Output the (x, y) coordinate of the center of the cell containing the given text.  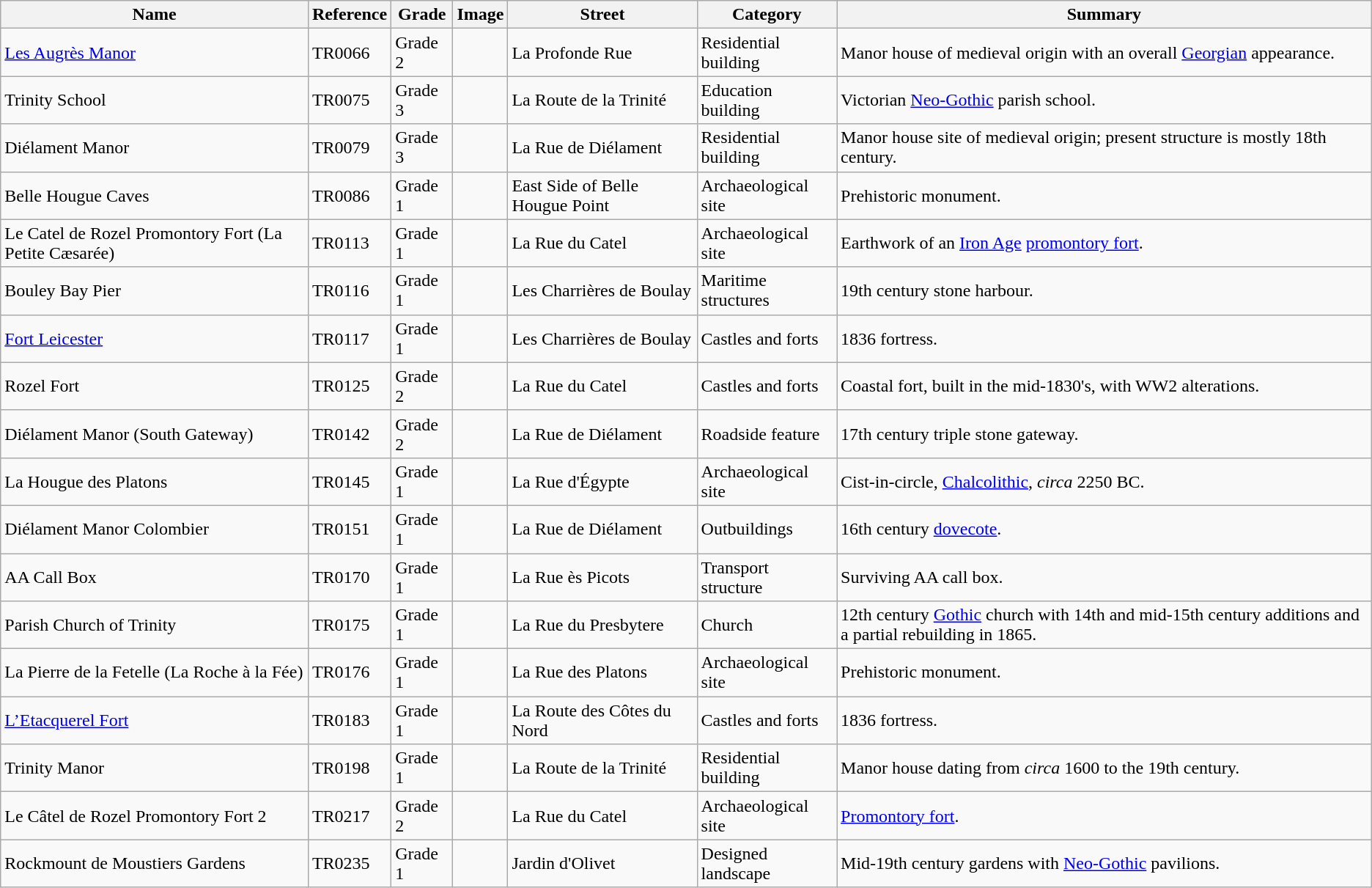
La Route des Côtes du Nord (602, 720)
AA Call Box (155, 576)
TR0176 (349, 673)
Name (155, 15)
Category (767, 15)
Le Câtel de Rozel Promontory Fort 2 (155, 815)
Earthwork of an Iron Age promontory fort. (1104, 243)
TR0151 (349, 529)
L’Etacquerel Fort (155, 720)
TR0075 (349, 100)
Maritime structures (767, 290)
Manor house dating from circa 1600 to the 19th century. (1104, 768)
TR0183 (349, 720)
Street (602, 15)
12th century Gothic church with 14th and mid-15th century additions and a partial rebuilding in 1865. (1104, 625)
Rozel Fort (155, 386)
Reference (349, 15)
La Rue du Presbytere (602, 625)
TR0217 (349, 815)
TR0235 (349, 864)
Jardin d'Olivet (602, 864)
Rockmount de Moustiers Gardens (155, 864)
Promontory fort. (1104, 815)
Summary (1104, 15)
TR0145 (349, 481)
Mid-19th century gardens with Neo-Gothic pavilions. (1104, 864)
La Hougue des Platons (155, 481)
Church (767, 625)
Education building (767, 100)
La Rue d'Égypte (602, 481)
TR0079 (349, 148)
Diélament Manor (South Gateway) (155, 434)
TR0175 (349, 625)
Le Catel de Rozel Promontory Fort (La Petite Cæsarée) (155, 243)
Image (481, 15)
TR0170 (349, 576)
TR0113 (349, 243)
Trinity Manor (155, 768)
Diélament Manor Colombier (155, 529)
Victorian Neo-Gothic parish school. (1104, 100)
Outbuildings (767, 529)
TR0198 (349, 768)
Bouley Bay Pier (155, 290)
TR0086 (349, 195)
Manor house site of medieval origin; present structure is mostly 18th century. (1104, 148)
Trinity School (155, 100)
16th century dovecote. (1104, 529)
La Rue ès Picots (602, 576)
19th century stone harbour. (1104, 290)
Parish Church of Trinity (155, 625)
Designed landscape (767, 864)
TR0117 (349, 339)
Belle Hougue Caves (155, 195)
TR0125 (349, 386)
La Profonde Rue (602, 53)
Surviving AA call box. (1104, 576)
Roadside feature (767, 434)
TR0066 (349, 53)
Fort Leicester (155, 339)
Les Augrès Manor (155, 53)
17th century triple stone gateway. (1104, 434)
Transport structure (767, 576)
Coastal fort, built in the mid-1830's, with WW2 alterations. (1104, 386)
Manor house of medieval origin with an overall Georgian appearance. (1104, 53)
Grade (422, 15)
Diélament Manor (155, 148)
TR0142 (349, 434)
La Pierre de la Fetelle (La Roche à la Fée) (155, 673)
La Rue des Platons (602, 673)
TR0116 (349, 290)
East Side of Belle Hougue Point (602, 195)
Cist-in-circle, Chalcolithic, circa 2250 BC. (1104, 481)
